Extract the (X, Y) coordinate from the center of the cell holding the provided text.  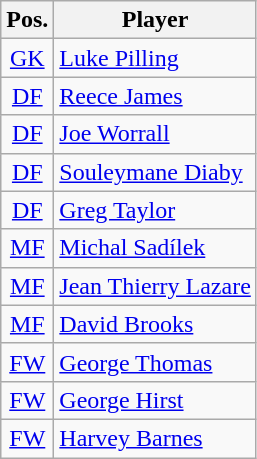
Player (155, 20)
Joe Worrall (155, 134)
GK (28, 58)
Pos. (28, 20)
Luke Pilling (155, 58)
George Hirst (155, 400)
Souleymane Diaby (155, 172)
Reece James (155, 96)
David Brooks (155, 324)
Harvey Barnes (155, 438)
Michal Sadílek (155, 248)
Jean Thierry Lazare (155, 286)
Greg Taylor (155, 210)
George Thomas (155, 362)
